Search for the cell housing the specified text and yield its [X, Y] center coordinate. 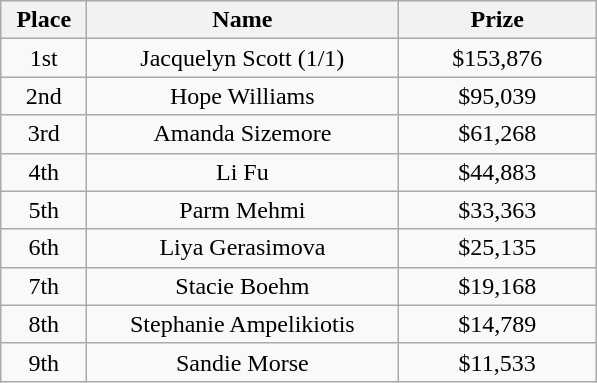
1st [44, 58]
5th [44, 210]
$153,876 [498, 58]
8th [44, 324]
Sandie Morse [242, 362]
$25,135 [498, 248]
Stacie Boehm [242, 286]
7th [44, 286]
Li Fu [242, 172]
Prize [498, 20]
Hope Williams [242, 96]
4th [44, 172]
$19,168 [498, 286]
$33,363 [498, 210]
Stephanie Ampelikiotis [242, 324]
Parm Mehmi [242, 210]
2nd [44, 96]
$95,039 [498, 96]
3rd [44, 134]
$44,883 [498, 172]
$61,268 [498, 134]
$14,789 [498, 324]
9th [44, 362]
6th [44, 248]
Place [44, 20]
Name [242, 20]
$11,533 [498, 362]
Liya Gerasimova [242, 248]
Amanda Sizemore [242, 134]
Jacquelyn Scott (1/1) [242, 58]
